Scan for the cell matching the given text and deliver its (x, y) coordinate at center. 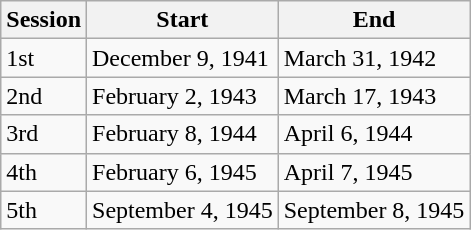
December 9, 1941 (183, 58)
4th (44, 172)
1st (44, 58)
2nd (44, 96)
February 8, 1944 (183, 134)
February 2, 1943 (183, 96)
Start (183, 20)
April 7, 1945 (374, 172)
End (374, 20)
5th (44, 210)
Session (44, 20)
February 6, 1945 (183, 172)
September 8, 1945 (374, 210)
September 4, 1945 (183, 210)
April 6, 1944 (374, 134)
March 31, 1942 (374, 58)
3rd (44, 134)
March 17, 1943 (374, 96)
